Scan for the cell matching the given text and deliver its [X, Y] coordinate at center. 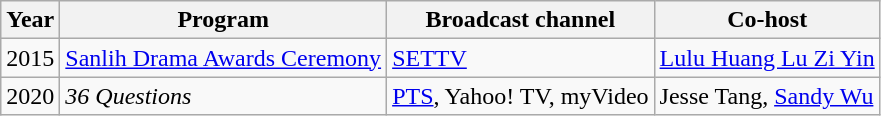
2020 [30, 96]
Year [30, 20]
2015 [30, 58]
Lulu Huang Lu Zi Yin [767, 58]
SETTV [520, 58]
Sanlih Drama Awards Ceremony [224, 58]
Broadcast channel [520, 20]
PTS, Yahoo! TV, myVideo [520, 96]
Co-host [767, 20]
Jesse Tang, Sandy Wu [767, 96]
Program [224, 20]
36 Questions [224, 96]
